Output the [x, y] coordinate of the center of the cell containing the given text.  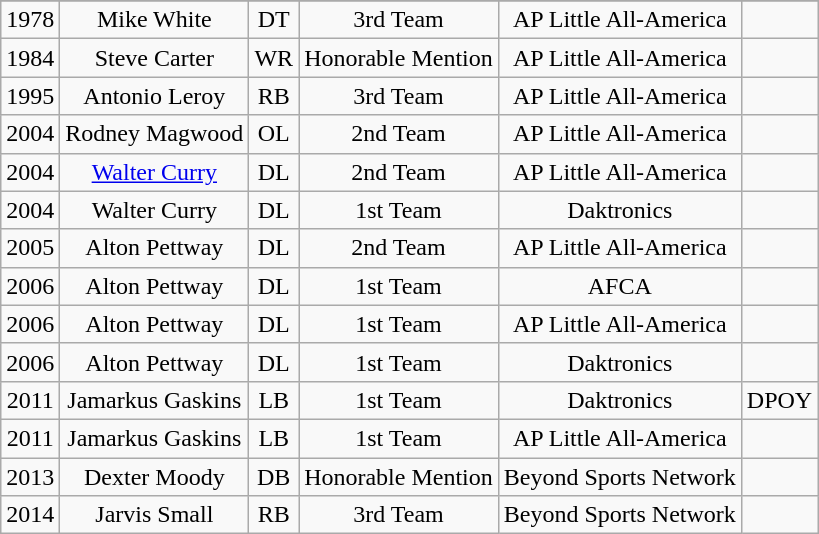
Jarvis Small [154, 515]
WR [274, 58]
Antonio Leroy [154, 96]
1984 [30, 58]
Dexter Moody [154, 477]
2005 [30, 248]
1978 [30, 20]
DPOY [779, 400]
DT [274, 20]
AFCA [620, 286]
Mike White [154, 20]
Rodney Magwood [154, 134]
2014 [30, 515]
DB [274, 477]
OL [274, 134]
Steve Carter [154, 58]
2013 [30, 477]
1995 [30, 96]
